Determine the [x, y] coordinate at the center of the cell enclosing the given text.  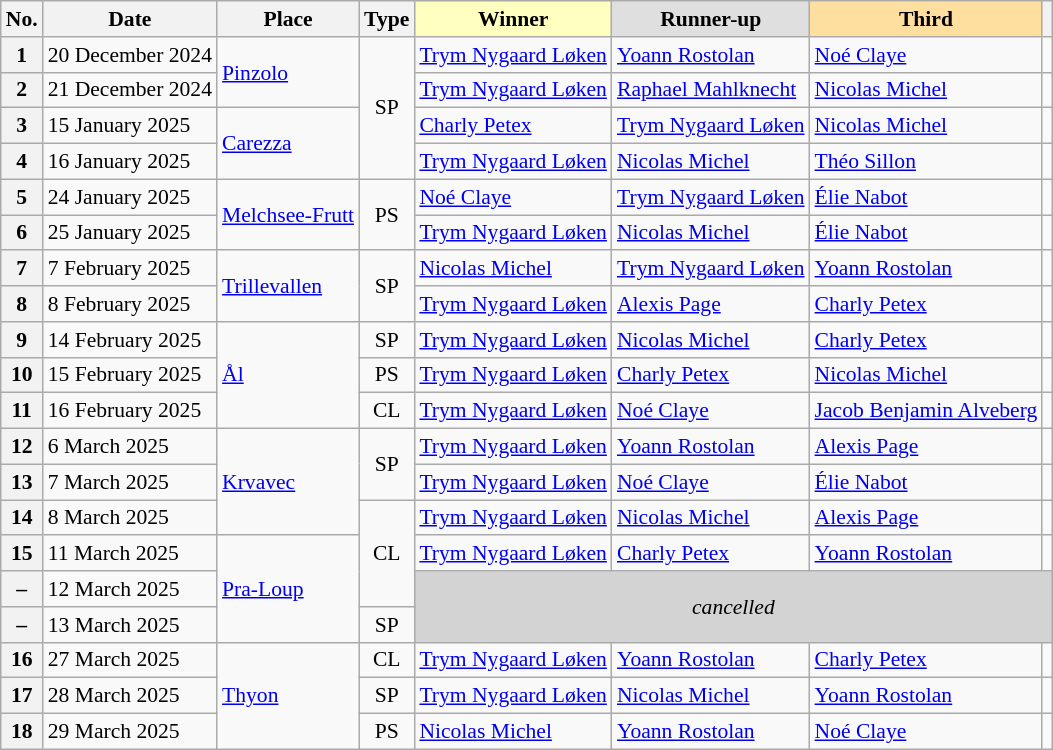
13 [22, 482]
25 January 2025 [130, 233]
11 March 2025 [130, 554]
7 March 2025 [130, 482]
8 March 2025 [130, 518]
24 January 2025 [130, 197]
Jacob Benjamin Alveberg [926, 411]
Trillevallen [288, 286]
29 March 2025 [130, 732]
Krvavec [288, 482]
Thyon [288, 696]
15 [22, 554]
10 [22, 375]
4 [22, 162]
6 March 2025 [130, 447]
17 [22, 696]
16 February 2025 [130, 411]
7 [22, 269]
Pinzolo [288, 72]
8 [22, 304]
2 [22, 90]
14 February 2025 [130, 340]
1 [22, 55]
28 March 2025 [130, 696]
Date [130, 19]
21 December 2024 [130, 90]
Théo Sillon [926, 162]
15 February 2025 [130, 375]
14 [22, 518]
Runner-up [711, 19]
Type [386, 19]
Third [926, 19]
12 [22, 447]
Melchsee-Frutt [288, 214]
Raphael Mahlknecht [711, 90]
11 [22, 411]
7 February 2025 [130, 269]
5 [22, 197]
cancelled [733, 606]
6 [22, 233]
13 March 2025 [130, 625]
8 February 2025 [130, 304]
16 [22, 660]
18 [22, 732]
Winner [513, 19]
Place [288, 19]
No. [22, 19]
9 [22, 340]
27 March 2025 [130, 660]
Carezza [288, 144]
15 January 2025 [130, 126]
3 [22, 126]
Ål [288, 376]
20 December 2024 [130, 55]
12 March 2025 [130, 589]
Pra-Loup [288, 590]
16 January 2025 [130, 162]
